From the cell containing the given text, extract its center point as [x, y] coordinate. 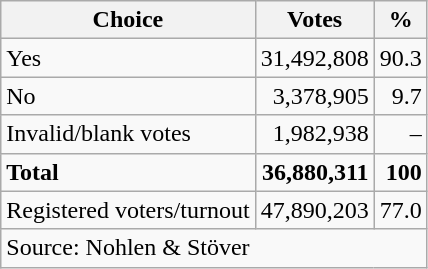
Total [128, 172]
Source: Nohlen & Stöver [214, 248]
Choice [128, 20]
90.3 [400, 58]
36,880,311 [314, 172]
100 [400, 172]
1,982,938 [314, 134]
77.0 [400, 210]
Yes [128, 58]
3,378,905 [314, 96]
Votes [314, 20]
47,890,203 [314, 210]
9.7 [400, 96]
Registered voters/turnout [128, 210]
No [128, 96]
31,492,808 [314, 58]
% [400, 20]
– [400, 134]
Invalid/blank votes [128, 134]
